For the text-containing cell, return its midpoint in [x, y] coordinate format. 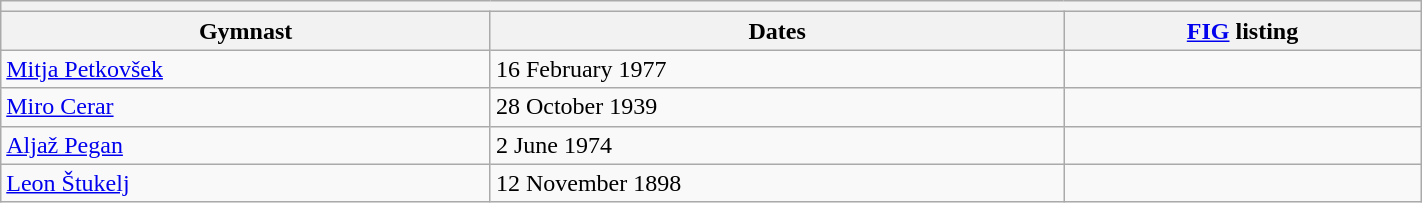
28 October 1939 [776, 107]
Mitja Petkovšek [246, 69]
Gymnast [246, 31]
16 February 1977 [776, 69]
FIG listing [1243, 31]
2 June 1974 [776, 145]
Aljaž Pegan [246, 145]
Leon Štukelj [246, 183]
12 November 1898 [776, 183]
Miro Cerar [246, 107]
Dates [776, 31]
